Find where the given text appears and provide that cell's center as [x, y] coordinate. 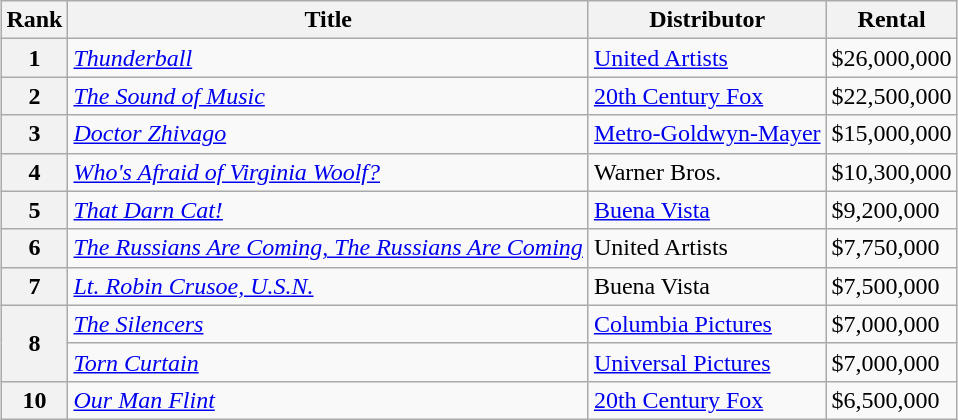
7 [34, 286]
8 [34, 343]
Distributor [707, 20]
$6,500,000 [892, 400]
5 [34, 210]
Thunderball [328, 58]
The Russians Are Coming, The Russians Are Coming [328, 248]
$22,500,000 [892, 96]
Title [328, 20]
$9,200,000 [892, 210]
1 [34, 58]
Who's Afraid of Virginia Woolf? [328, 172]
Torn Curtain [328, 362]
6 [34, 248]
Doctor Zhivago [328, 134]
10 [34, 400]
Universal Pictures [707, 362]
That Darn Cat! [328, 210]
4 [34, 172]
Warner Bros. [707, 172]
Our Man Flint [328, 400]
$7,500,000 [892, 286]
Lt. Robin Crusoe, U.S.N. [328, 286]
The Silencers [328, 324]
$10,300,000 [892, 172]
$26,000,000 [892, 58]
3 [34, 134]
$15,000,000 [892, 134]
Rental [892, 20]
2 [34, 96]
The Sound of Music [328, 96]
Metro-Goldwyn-Mayer [707, 134]
Columbia Pictures [707, 324]
$7,750,000 [892, 248]
Rank [34, 20]
